Return the (X, Y) coordinate for the center point of the cell that contains the specified text.  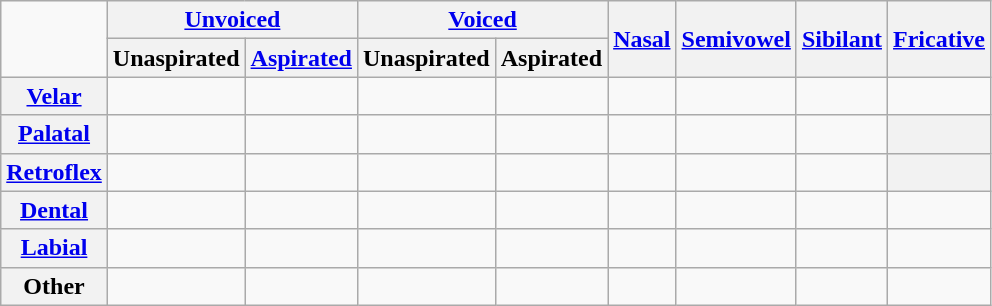
Other (54, 286)
Sibilant (842, 39)
Nasal (642, 39)
Voiced (482, 20)
Fricative (940, 39)
Semivowel (736, 39)
Retroflex (54, 172)
Unvoiced (232, 20)
Labial (54, 248)
Dental (54, 210)
Velar (54, 96)
Palatal (54, 134)
